Find where the given text appears and provide that cell's center as [x, y] coordinate. 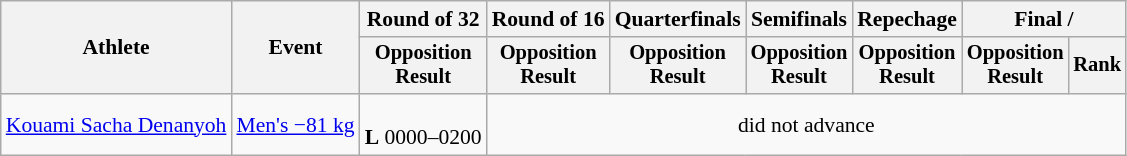
Kouami Sacha Denanyoh [116, 124]
did not advance [806, 124]
Round of 16 [548, 19]
Rank [1097, 66]
Men's −81 kg [295, 124]
Semifinals [800, 19]
Final / [1044, 19]
Round of 32 [424, 19]
Athlete [116, 48]
Event [295, 48]
Quarterfinals [678, 19]
Repechage [907, 19]
L 0000–0200 [424, 124]
